Provide the [x, y] coordinate of the cell's center where the given text is located.  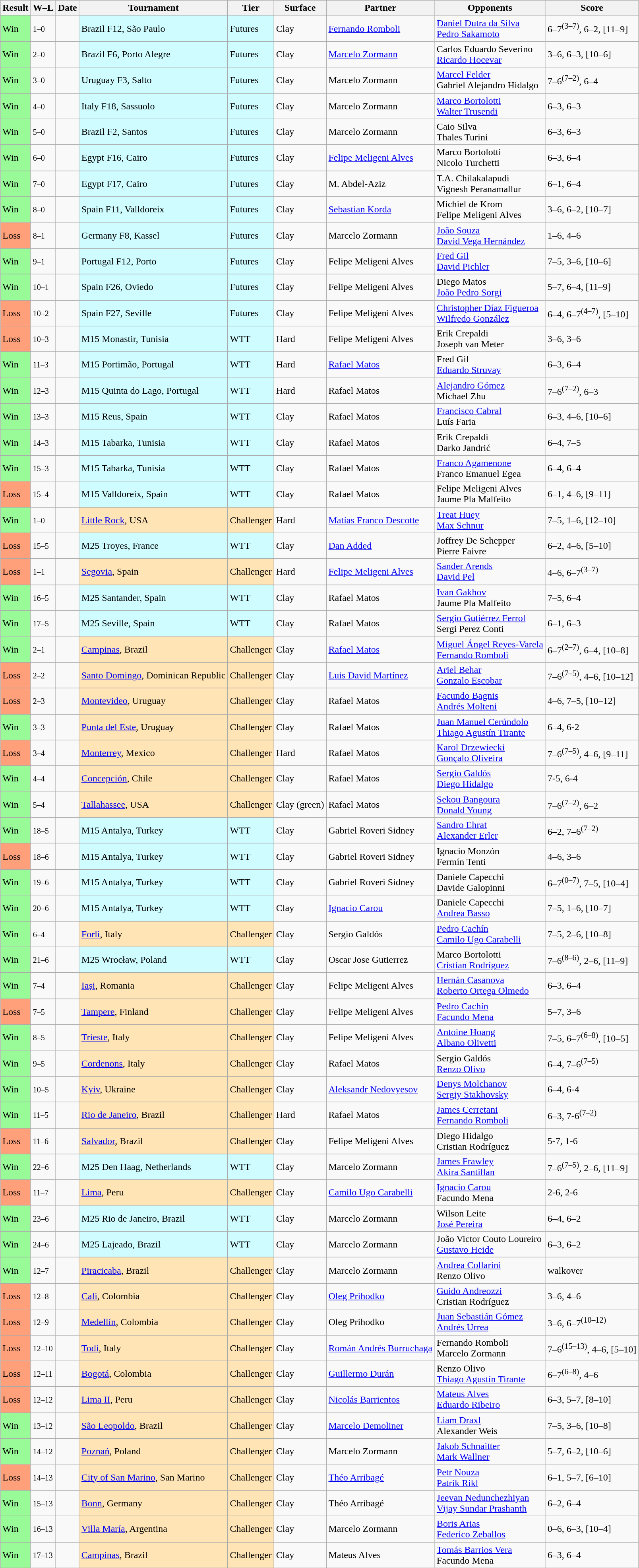
3–6, 6–2, [10–7] [592, 209]
Joffrey De Schepper Pierre Faivre [490, 546]
M15 Reus, Spain [153, 417]
12–12 [43, 1400]
Denys Molchanov Sergiy Stakhovsky [490, 1089]
Erik Crepaldi Joseph van Meter [490, 339]
João Souza David Vega Hernández [490, 235]
Guillermo Durán [380, 1374]
15–13 [43, 1503]
Oscar Jose Gutierrez [380, 960]
Miguel Ángel Reyes-Varela Fernando Romboli [490, 649]
3–3 [43, 727]
Erik Crepaldi Darko Jandrić [490, 442]
11–6 [43, 1141]
Caio Silva Thales Turini [490, 132]
6–7(6–8), 4–6 [592, 1374]
3–6, 3–6 [592, 339]
City of San Marino, San Marino [153, 1477]
Luis David Martínez [380, 675]
Diego Hidalgo Cristian Rodríguez [490, 1141]
Juan Sebastián Gómez Andrés Urrea [490, 1322]
6–7(3–7), 6–2, [11–9] [592, 29]
6–4, 6–4 [592, 468]
Forlì, Italy [153, 934]
7–0 [43, 184]
2-6, 2-6 [592, 1193]
7–5, 1–6, [12–10] [592, 520]
15–4 [43, 494]
6–3, 7-6(7–2) [592, 1115]
M25 Wrocław, Poland [153, 960]
Santo Domingo, Dominican Republic [153, 675]
5–0 [43, 132]
9–5 [43, 1063]
Piracicaba, Brazil [153, 1270]
Punta del Este, Uruguay [153, 727]
M25 Lajeado, Brazil [153, 1245]
Pedro Cachín Facundo Mena [490, 1012]
7–6(7–2), 6–3 [592, 391]
Partner [380, 8]
Bonn, Germany [153, 1503]
São Leopoldo, Brazil [153, 1425]
3–4 [43, 753]
Felipe Meligeni Alves Jaume Pla Malfeito [490, 494]
6–4, 6-2 [592, 727]
Mateus Alves Eduardo Ribeiro [490, 1400]
11–5 [43, 1115]
3–6, 6–7(10–12) [592, 1322]
6–4, 6–2 [592, 1218]
Surface [300, 8]
22–6 [43, 1167]
10–1 [43, 287]
Tomás Barrios Vera Facundo Mena [490, 1555]
Nicolás Barrientos [380, 1400]
Karol Drzewiecki Gonçalo Oliveira [490, 753]
James Cerretani Fernando Romboli [490, 1115]
20–6 [43, 908]
Sebastian Korda [380, 209]
23–6 [43, 1218]
Sergio Gutiérrez Ferrol Sergi Perez Conti [490, 624]
Clay (green) [300, 805]
6–1, 4–6, [9–11] [592, 494]
W–L [43, 8]
M15 Monastir, Tunisia [153, 339]
M25 Santander, Spain [153, 597]
12–8 [43, 1296]
24–6 [43, 1245]
Kyiv, Ukraine [153, 1089]
M25 Troyes, France [153, 546]
4–0 [43, 106]
T.A. Chilakalapudi Vignesh Peranamallur [490, 184]
7–5, 6–7(6–8), [10–5] [592, 1037]
5–7, 6–2, [10–6] [592, 1451]
2–2 [43, 675]
14–13 [43, 1477]
Pedro Cachín Camilo Ugo Carabelli [490, 934]
2–0 [43, 54]
7–6(15–13), 4–6, [5–10] [592, 1348]
Poznań, Poland [153, 1451]
Marcel Felder Gabriel Alejandro Hidalgo [490, 80]
1–6, 4–6 [592, 235]
M25 Den Haag, Netherlands [153, 1167]
Jakob Schnaitter Mark Wallner [490, 1451]
Boris Arias Federico Zeballos [490, 1529]
Portugal F12, Porto [153, 261]
5–4 [43, 805]
Daniel Dutra da Silva Pedro Sakamoto [490, 29]
Facundo Bagnis Andrés Molteni [490, 701]
Treat Huey Max Schnur [490, 520]
João Victor Couto Loureiro Gustavo Heide [490, 1245]
Brazil F2, Santos [153, 132]
6–2, 6–4 [592, 1503]
6–4, 6-4 [592, 1089]
Spain F27, Seville [153, 313]
Todi, Italy [153, 1348]
9–1 [43, 261]
Daniele Capecchi Davide Galopinni [490, 882]
16–5 [43, 597]
Tournament [153, 8]
Segovia, Spain [153, 572]
4–6, 6–7(3–7) [592, 572]
James Frawley Akira Santillan [490, 1167]
5-7, 1-6 [592, 1141]
5–7, 3–6 [592, 1012]
7–4 [43, 985]
0–6, 6–3, [10–4] [592, 1529]
Antoine Hoang Albano Olivetti [490, 1037]
Iași, Romania [153, 985]
14–12 [43, 1451]
Spain F26, Oviedo [153, 287]
Ignacio Carou [380, 908]
M15 Portimão, Portugal [153, 365]
6–2, 7–6(7–2) [592, 830]
12–7 [43, 1270]
6–3, 6–2 [592, 1245]
Sekou Bangoura Donald Young [490, 805]
7–6(7–5), 4–6, [9–11] [592, 753]
7–6(7–5), 2–6, [11–9] [592, 1167]
walkover [592, 1270]
Diego Matos João Pedro Sorgi [490, 287]
6–7(0–7), 7–5, [10–4] [592, 882]
Wilson Leite José Pereira [490, 1218]
7–5, 1–6, [10–7] [592, 908]
6–3, 4–6, [10–6] [592, 417]
7–6(7–2), 6–4 [592, 80]
7–5, 6–4 [592, 597]
17–5 [43, 624]
Tampere, Finland [153, 1012]
7–6(7–5), 4–6, [10–12] [592, 675]
Mateus Alves [380, 1555]
8–1 [43, 235]
3–6, 4–6 [592, 1296]
M15 Valldoreix, Spain [153, 494]
Renzo Olivo Thiago Agustín Tirante [490, 1374]
10–5 [43, 1089]
Marco Bortolotti Walter Trusendi [490, 106]
7-5, 6-4 [592, 779]
Marco Bortolotti Cristian Rodríguez [490, 960]
Sergio Galdós Renzo Olivo [490, 1063]
7–5 [43, 1012]
Ariel Behar Gonzalo Escobar [490, 675]
6–1, 6–4 [592, 184]
Román Andrés Burruchaga [380, 1348]
Sergio Galdós Diego Hidalgo [490, 779]
4–6, 7–5, [10–12] [592, 701]
Guido Andreozzi Cristian Rodríguez [490, 1296]
Fred Gil Eduardo Struvay [490, 365]
Lima II, Peru [153, 1400]
Brazil F12, São Paulo [153, 29]
19–6 [43, 882]
Fernando Romboli [380, 29]
Brazil F6, Porto Alegre [153, 54]
Marcelo Demoliner [380, 1425]
12–9 [43, 1322]
Uruguay F3, Salto [153, 80]
1–1 [43, 572]
Jeevan Nedunchezhiyan Vijay Sundar Prashanth [490, 1503]
8–0 [43, 209]
6–7(2–7), 6–4, [10–8] [592, 649]
M. Abdel-Aziz [380, 184]
7–6(7–2), 6–2 [592, 805]
14–3 [43, 442]
Ivan Gakhov Jaume Pla Malfeito [490, 597]
Cali, Colombia [153, 1296]
M15 Quinta do Lago, Portugal [153, 391]
Concepción, Chile [153, 779]
Little Rock, USA [153, 520]
Matías Franco Descotte [380, 520]
4–6, 3–6 [592, 857]
7–5, 2–6, [10–8] [592, 934]
Dan Added [380, 546]
6–2, 4–6, [5–10] [592, 546]
Sandro Ehrat Alexander Erler [490, 830]
Francisco Cabral Luís Faria [490, 417]
Ignacio Carou Facundo Mena [490, 1193]
Alejandro Gómez Michael Zhu [490, 391]
13–3 [43, 417]
Tallahassee, USA [153, 805]
Marco Bortolotti Nicolo Turchetti [490, 157]
12–3 [43, 391]
10–2 [43, 313]
Montevideo, Uruguay [153, 701]
6–4, 7–5 [592, 442]
Villa María, Argentina [153, 1529]
Rio de Janeiro, Brazil [153, 1115]
Petr Nouza Patrik Rikl [490, 1477]
Monterrey, Mexico [153, 753]
4–4 [43, 779]
Sander Arends David Pel [490, 572]
Bogotá, Colombia [153, 1374]
Salvador, Brazil [153, 1141]
Liam Draxl Alexander Weis [490, 1425]
Sergio Galdós [380, 934]
Result [15, 8]
12–10 [43, 1348]
M25 Rio de Janeiro, Brazil [153, 1218]
6–4 [43, 934]
10–3 [43, 339]
Daniele Capecchi Andrea Basso [490, 908]
Aleksandr Nedovyesov [380, 1089]
11–7 [43, 1193]
Trieste, Italy [153, 1037]
Spain F11, Valldoreix [153, 209]
Fred Gil David Pichler [490, 261]
16–13 [43, 1529]
Egypt F16, Cairo [153, 157]
5–7, 6–4, [11–9] [592, 287]
Franco Agamenone Franco Emanuel Egea [490, 468]
Italy F18, Sassuolo [153, 106]
Germany F8, Kassel [153, 235]
18–5 [43, 830]
21–6 [43, 960]
Score [592, 8]
Andrea Collarini Renzo Olivo [490, 1270]
18–6 [43, 857]
Tier [251, 8]
2–1 [43, 649]
M25 Seville, Spain [153, 624]
6–4, 7–6(7–5) [592, 1063]
7–5, 3–6, [10–6] [592, 261]
3–6, 6–3, [10–6] [592, 54]
Fernando Romboli Marcelo Zormann [490, 1348]
Medellín, Colombia [153, 1322]
8–5 [43, 1037]
17–13 [43, 1555]
6–1, 6–3 [592, 624]
Christopher Díaz Figueroa Wilfredo González [490, 313]
7–6(8–6), 2–6, [11–9] [592, 960]
Date [68, 8]
11–3 [43, 365]
Hernán Casanova Roberto Ortega Olmedo [490, 985]
Camilo Ugo Carabelli [380, 1193]
Lima, Peru [153, 1193]
Juan Manuel Cerúndolo Thiago Agustín Tirante [490, 727]
12–11 [43, 1374]
Cordenons, Italy [153, 1063]
Egypt F17, Cairo [153, 184]
Michiel de Krom Felipe Meligeni Alves [490, 209]
6–0 [43, 157]
15–5 [43, 546]
6–1, 5–7, [6–10] [592, 1477]
Ignacio Monzón Fermín Tenti [490, 857]
Opponents [490, 8]
2–3 [43, 701]
7–5, 3–6, [10–8] [592, 1425]
6–3, 5–7, [8–10] [592, 1400]
15–3 [43, 468]
13–12 [43, 1425]
6–4, 6–7(4–7), [5–10] [592, 313]
3–0 [43, 80]
Carlos Eduardo Severino Ricardo Hocevar [490, 54]
